Extract the [x, y] coordinate from the center of the cell holding the provided text.  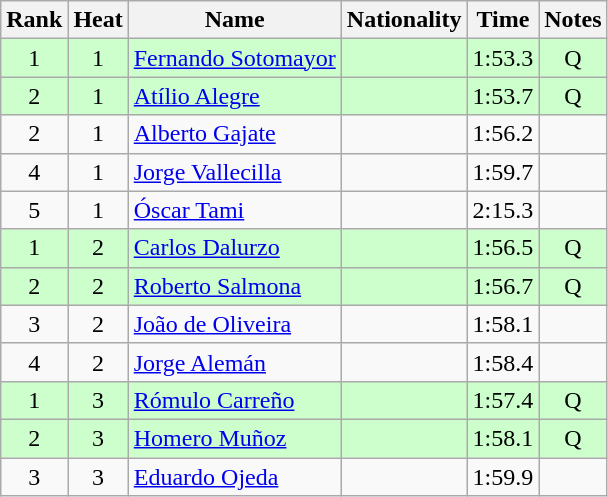
Jorge Alemán [234, 362]
Óscar Tami [234, 210]
Time [503, 20]
1:59.9 [503, 477]
Rank [34, 20]
Name [234, 20]
1:53.3 [503, 58]
Homero Muñoz [234, 438]
João de Oliveira [234, 324]
5 [34, 210]
Roberto Salmona [234, 286]
Notes [573, 20]
1:56.5 [503, 248]
1:56.7 [503, 286]
1:57.4 [503, 400]
Fernando Sotomayor [234, 58]
1:56.2 [503, 134]
Carlos Dalurzo [234, 248]
1:53.7 [503, 96]
Nationality [404, 20]
Jorge Vallecilla [234, 172]
1:58.4 [503, 362]
Alberto Gajate [234, 134]
Rómulo Carreño [234, 400]
1:59.7 [503, 172]
Atílio Alegre [234, 96]
Heat [98, 20]
2:15.3 [503, 210]
Eduardo Ojeda [234, 477]
